Return (x, y) of the center of cell containing provided text 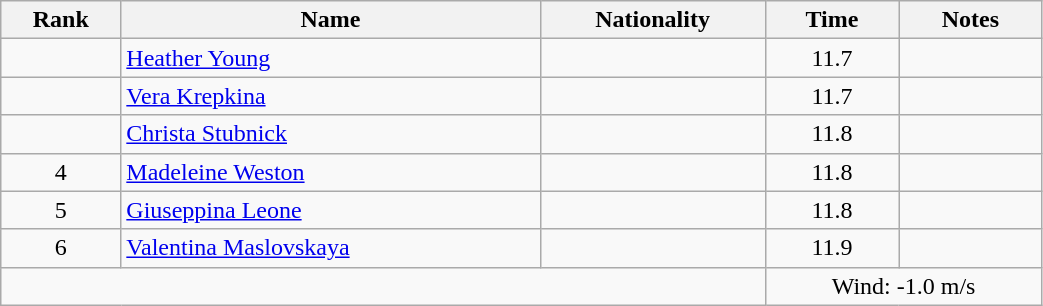
Notes (970, 20)
Heather Young (330, 58)
Christa Stubnick (330, 134)
Wind: -1.0 m/s (904, 286)
Valentina Maslovskaya (330, 248)
Rank (61, 20)
6 (61, 248)
Nationality (652, 20)
Name (330, 20)
Giuseppina Leone (330, 210)
5 (61, 210)
Madeleine Weston (330, 172)
4 (61, 172)
Time (832, 20)
Vera Krepkina (330, 96)
11.9 (832, 248)
